Capture the cell that displays the provided text and extract its (X, Y) central coordinate. 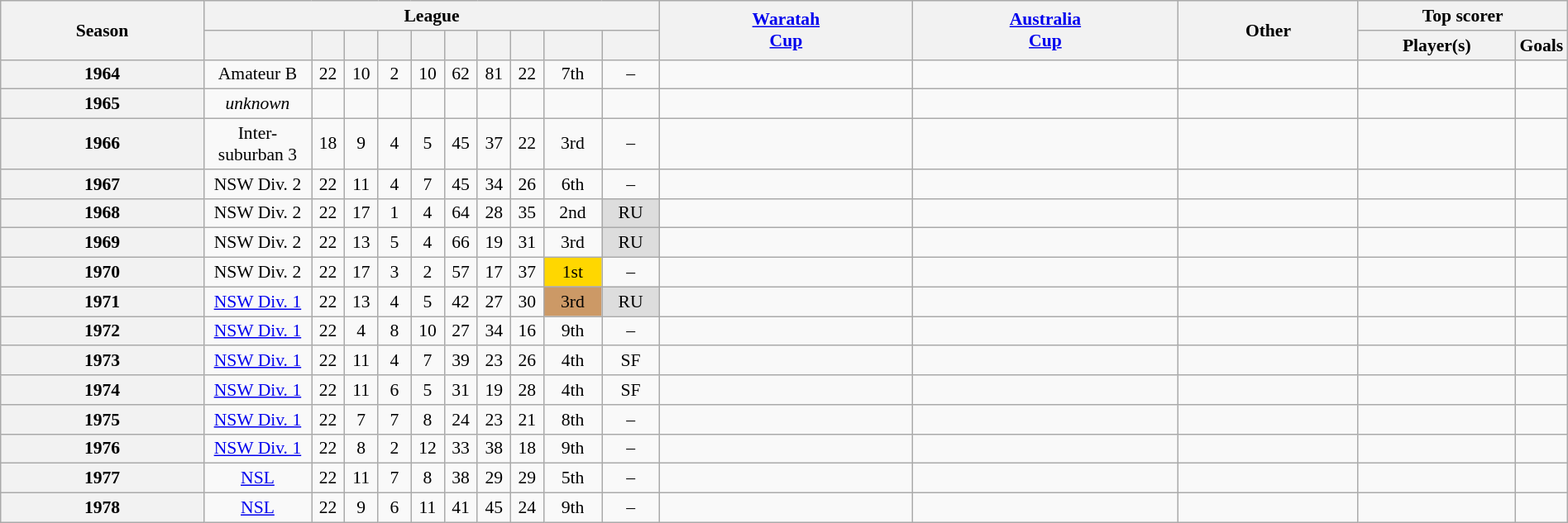
AustraliaCup (1045, 30)
42 (461, 302)
Season (103, 30)
57 (461, 273)
41 (461, 508)
League (432, 16)
1976 (103, 449)
62 (461, 74)
1973 (103, 361)
3 (394, 273)
66 (461, 243)
6th (572, 184)
8th (572, 420)
unknown (257, 104)
81 (494, 74)
2nd (572, 213)
7th (572, 74)
5th (572, 478)
1964 (103, 74)
1st (572, 273)
1968 (103, 213)
33 (461, 449)
1974 (103, 390)
Amateur B (257, 74)
Goals (1542, 45)
Player(s) (1437, 45)
1967 (103, 184)
Inter-suburban 3 (257, 144)
1978 (103, 508)
21 (527, 420)
39 (461, 361)
1965 (103, 104)
1971 (103, 302)
1969 (103, 243)
1970 (103, 273)
WaratahCup (786, 30)
1977 (103, 478)
30 (527, 302)
16 (527, 331)
Top scorer (1462, 16)
Other (1269, 30)
64 (461, 213)
1972 (103, 331)
1975 (103, 420)
35 (527, 213)
12 (428, 449)
1966 (103, 144)
1 (394, 213)
